Detect which cell encompasses the target text, then output its (X, Y) center coordinate. 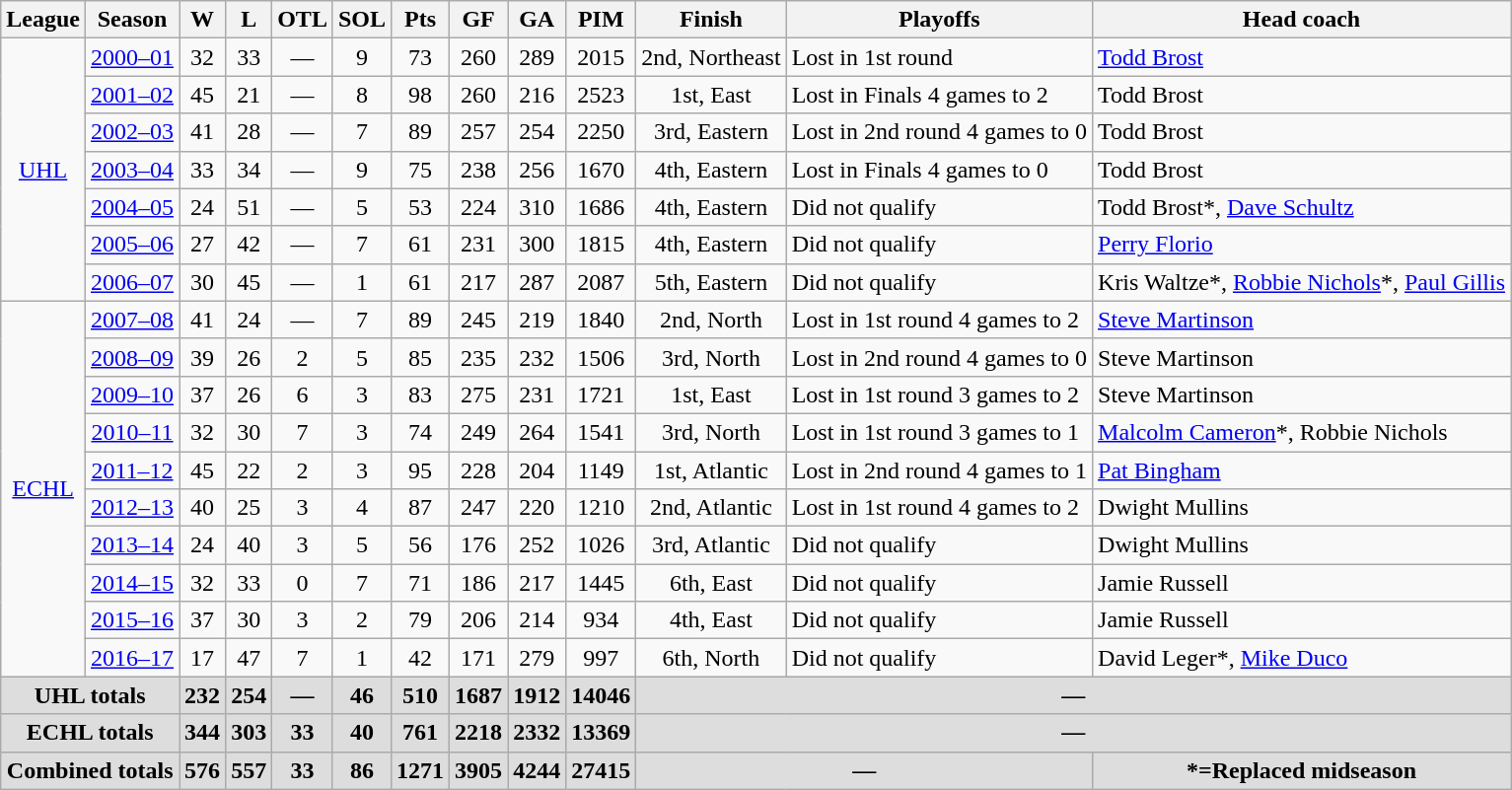
224 (479, 207)
27415 (602, 770)
2012–13 (132, 508)
934 (602, 620)
87 (420, 508)
6th, North (711, 658)
1840 (602, 320)
206 (479, 620)
2004–05 (132, 207)
25 (249, 508)
1670 (602, 170)
256 (537, 170)
2000–01 (132, 57)
2011–12 (132, 470)
46 (361, 695)
85 (420, 357)
L (249, 20)
UHL (43, 170)
Kris Waltze*, Robbie Nichols*, Paul Gillis (1302, 282)
2013–14 (132, 545)
4th, East (711, 620)
86 (361, 770)
2010–11 (132, 432)
4 (361, 508)
2523 (602, 95)
310 (537, 207)
252 (537, 545)
17 (203, 658)
27 (203, 245)
75 (420, 170)
5th, Eastern (711, 282)
220 (537, 508)
2016–17 (132, 658)
2001–02 (132, 95)
2005–06 (132, 245)
Head coach (1302, 20)
2009–10 (132, 395)
4244 (537, 770)
83 (420, 395)
PIM (602, 20)
275 (479, 395)
League (43, 20)
249 (479, 432)
344 (203, 733)
0 (303, 583)
53 (420, 207)
47 (249, 658)
51 (249, 207)
UHL totals (91, 695)
761 (420, 733)
56 (420, 545)
2014–15 (132, 583)
Season (132, 20)
Malcolm Cameron*, Robbie Nichols (1302, 432)
171 (479, 658)
576 (203, 770)
39 (203, 357)
1815 (602, 245)
2nd, Northeast (711, 57)
1445 (602, 583)
2087 (602, 282)
557 (249, 770)
1721 (602, 395)
2250 (602, 132)
279 (537, 658)
Pat Bingham (1302, 470)
8 (361, 95)
1210 (602, 508)
204 (537, 470)
OTL (303, 20)
510 (420, 695)
Pts (420, 20)
1271 (420, 770)
2008–09 (132, 357)
Lost in 1st round 3 games to 2 (939, 395)
Combined totals (91, 770)
Lost in 1st round (939, 57)
6th, East (711, 583)
Todd Brost*, Dave Schultz (1302, 207)
ECHL (43, 489)
3905 (479, 770)
2015 (602, 57)
14046 (602, 695)
1686 (602, 207)
79 (420, 620)
Lost in Finals 4 games to 0 (939, 170)
264 (537, 432)
216 (537, 95)
219 (537, 320)
1912 (537, 695)
28 (249, 132)
2nd, Atlantic (711, 508)
257 (479, 132)
287 (537, 282)
2007–08 (132, 320)
22 (249, 470)
289 (537, 57)
245 (479, 320)
73 (420, 57)
1506 (602, 357)
1541 (602, 432)
214 (537, 620)
GF (479, 20)
34 (249, 170)
186 (479, 583)
228 (479, 470)
235 (479, 357)
2006–07 (132, 282)
997 (602, 658)
3rd, Eastern (711, 132)
1st, Atlantic (711, 470)
Lost in 1st round 3 games to 1 (939, 432)
2003–04 (132, 170)
2218 (479, 733)
Lost in 2nd round 4 games to 1 (939, 470)
W (203, 20)
SOL (361, 20)
74 (420, 432)
GA (537, 20)
1687 (479, 695)
1149 (602, 470)
13369 (602, 733)
David Leger*, Mike Duco (1302, 658)
2015–16 (132, 620)
300 (537, 245)
Lost in Finals 4 games to 2 (939, 95)
2nd, North (711, 320)
95 (420, 470)
238 (479, 170)
303 (249, 733)
Playoffs (939, 20)
98 (420, 95)
2332 (537, 733)
71 (420, 583)
3rd, Atlantic (711, 545)
1026 (602, 545)
ECHL totals (91, 733)
6 (303, 395)
Perry Florio (1302, 245)
2002–03 (132, 132)
247 (479, 508)
176 (479, 545)
Finish (711, 20)
21 (249, 95)
*=Replaced midseason (1302, 770)
